Detect which cell encompasses the target text, then output its [X, Y] center coordinate. 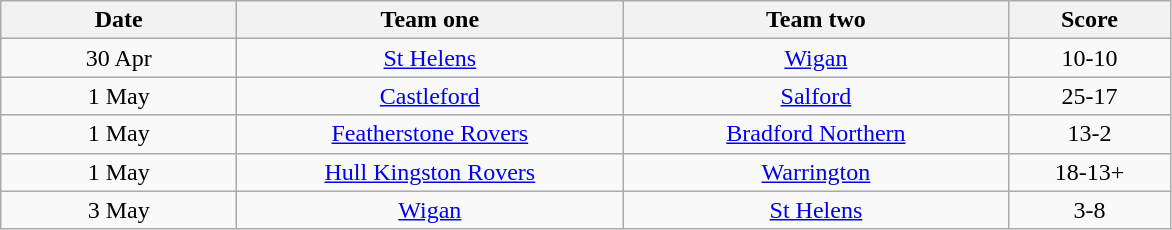
18-13+ [1090, 172]
Team one [430, 20]
Bradford Northern [816, 134]
Hull Kingston Rovers [430, 172]
Date [119, 20]
10-10 [1090, 58]
Castleford [430, 96]
3 May [119, 210]
Team two [816, 20]
Warrington [816, 172]
Featherstone Rovers [430, 134]
Salford [816, 96]
30 Apr [119, 58]
Score [1090, 20]
13-2 [1090, 134]
3-8 [1090, 210]
25-17 [1090, 96]
